Locate the cell with the specified text and output its [x, y] center coordinate. 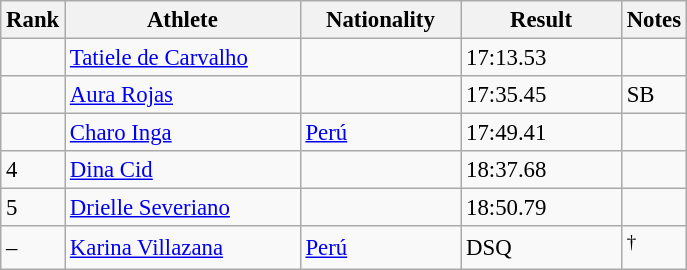
4 [33, 170]
Rank [33, 20]
Result [542, 20]
SB [654, 95]
– [33, 247]
17:49.41 [542, 133]
Charo Inga [183, 133]
Tatiele de Carvalho [183, 58]
18:50.79 [542, 208]
Notes [654, 20]
Karina Villazana [183, 247]
17:35.45 [542, 95]
Athlete [183, 20]
DSQ [542, 247]
Dina Cid [183, 170]
5 [33, 208]
† [654, 247]
Drielle Severiano [183, 208]
Aura Rojas [183, 95]
17:13.53 [542, 58]
18:37.68 [542, 170]
Nationality [380, 20]
